Capture the cell that displays the provided text and extract its (X, Y) central coordinate. 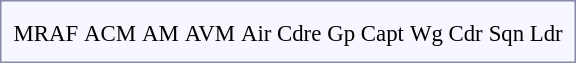
Gp Capt (366, 33)
AM (161, 33)
Sqn Ldr (526, 33)
MRAF (46, 33)
Air Cdre (280, 33)
ACM (110, 33)
Wg Cdr (446, 33)
AVM (210, 33)
